Search for the cell housing the specified text and yield its [x, y] center coordinate. 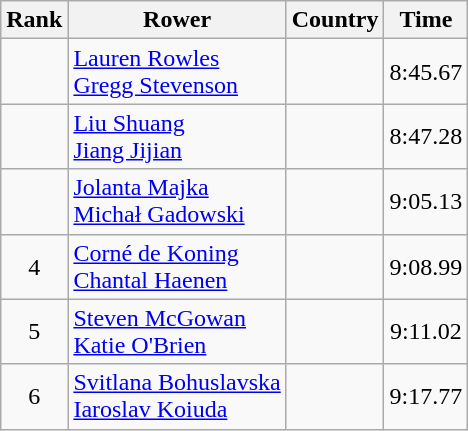
Country [335, 20]
Lauren RowlesGregg Stevenson [177, 72]
8:47.28 [426, 136]
Corné de KoningChantal Haenen [177, 266]
Svitlana BohuslavskaIaroslav Koiuda [177, 396]
Rower [177, 20]
9:05.13 [426, 202]
4 [34, 266]
Time [426, 20]
Jolanta MajkaMichał Gadowski [177, 202]
Rank [34, 20]
9:11.02 [426, 332]
6 [34, 396]
Steven McGowanKatie O'Brien [177, 332]
5 [34, 332]
Liu ShuangJiang Jijian [177, 136]
9:08.99 [426, 266]
8:45.67 [426, 72]
9:17.77 [426, 396]
